Identify which cell holds the provided text, then report its (x, y) central coordinate. 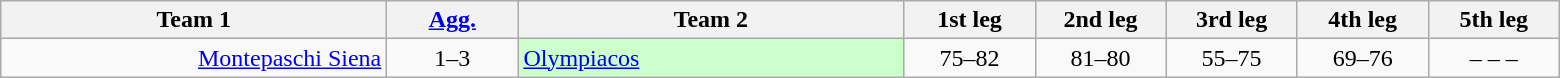
1–3 (452, 58)
3rd leg (1232, 20)
5th leg (1494, 20)
Olympiacos (711, 58)
81–80 (1100, 58)
Team 1 (194, 20)
Agg. (452, 20)
– – – (1494, 58)
69–76 (1362, 58)
Team 2 (711, 20)
55–75 (1232, 58)
75–82 (970, 58)
1st leg (970, 20)
2nd leg (1100, 20)
Montepaschi Siena (194, 58)
4th leg (1362, 20)
